Detect which cell encompasses the target text, then output its [x, y] center coordinate. 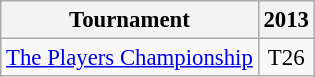
The Players Championship [130, 58]
T26 [286, 58]
2013 [286, 20]
Tournament [130, 20]
